Output the [X, Y] coordinate of the center of the cell containing the given text.  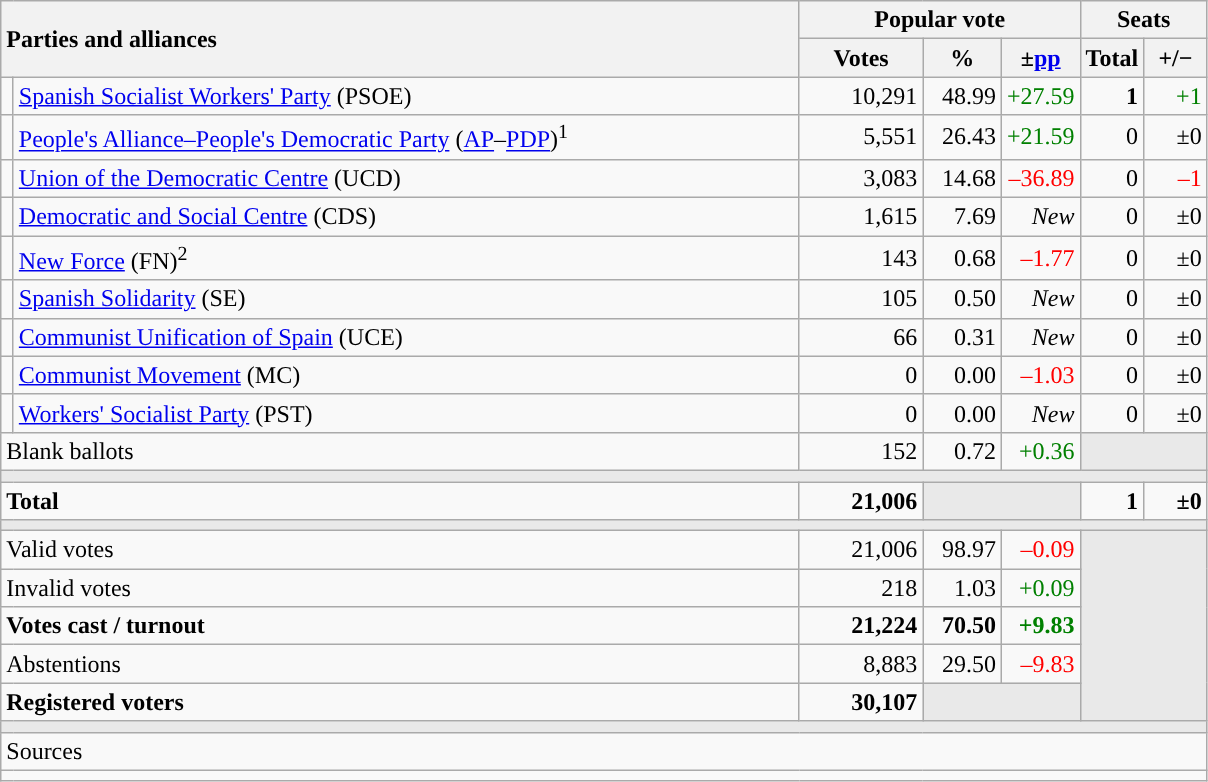
–0.09 [1040, 550]
±pp [1040, 58]
1,615 [861, 217]
–1.77 [1040, 258]
21,224 [861, 626]
+0.36 [1040, 451]
1.03 [962, 588]
0.68 [962, 258]
143 [861, 258]
+21.59 [1040, 138]
–36.89 [1040, 178]
Spanish Socialist Workers' Party (PSOE) [406, 96]
–1 [1176, 178]
218 [861, 588]
Communist Unification of Spain (UCE) [406, 337]
0.72 [962, 451]
+27.59 [1040, 96]
Sources [604, 751]
–9.83 [1040, 664]
Invalid votes [400, 588]
66 [861, 337]
Parties and alliances [400, 39]
0.31 [962, 337]
Democratic and Social Centre (CDS) [406, 217]
Seats [1144, 20]
3,083 [861, 178]
7.69 [962, 217]
70.50 [962, 626]
Valid votes [400, 550]
Communist Movement (MC) [406, 375]
152 [861, 451]
+9.83 [1040, 626]
8,883 [861, 664]
10,291 [861, 96]
Workers' Socialist Party (PST) [406, 413]
–1.03 [1040, 375]
Votes [861, 58]
Abstentions [400, 664]
48.99 [962, 96]
Spanish Solidarity (SE) [406, 299]
29.50 [962, 664]
105 [861, 299]
30,107 [861, 702]
Blank ballots [400, 451]
People's Alliance–People's Democratic Party (AP–PDP)1 [406, 138]
0.50 [962, 299]
5,551 [861, 138]
98.97 [962, 550]
New Force (FN)2 [406, 258]
+0.09 [1040, 588]
Votes cast / turnout [400, 626]
% [962, 58]
14.68 [962, 178]
Registered voters [400, 702]
Union of the Democratic Centre (UCD) [406, 178]
Popular vote [940, 20]
+1 [1176, 96]
26.43 [962, 138]
+/− [1176, 58]
